Extract the (x, y) coordinate from the center of the cell holding the provided text.  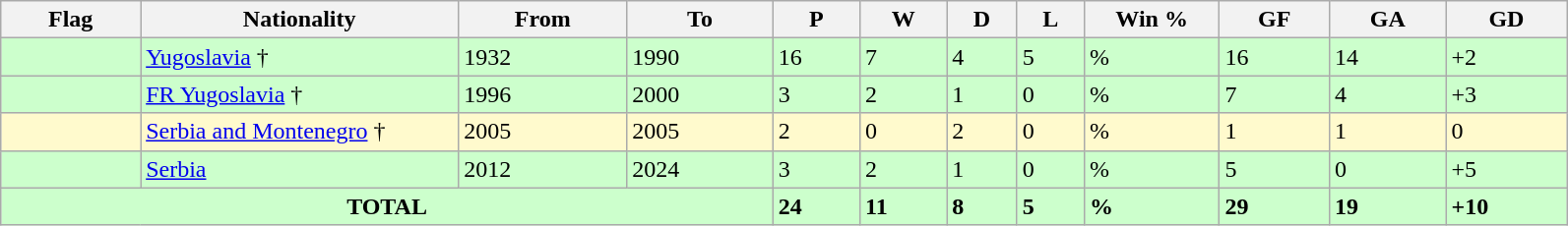
14 (1388, 57)
D (982, 20)
Yugoslavia † (299, 57)
2024 (701, 169)
2012 (543, 169)
To (701, 20)
GF (1275, 20)
+10 (1506, 206)
GA (1388, 20)
Serbia (299, 169)
24 (816, 206)
1996 (543, 94)
P (816, 20)
From (543, 20)
+2 (1506, 57)
11 (904, 206)
Nationality (299, 20)
2000 (701, 94)
1932 (543, 57)
+3 (1506, 94)
W (904, 20)
1990 (701, 57)
TOTAL (388, 206)
Serbia and Montenegro † (299, 132)
+5 (1506, 169)
29 (1275, 206)
Win % (1152, 20)
L (1050, 20)
19 (1388, 206)
GD (1506, 20)
Flag (71, 20)
FR Yugoslavia † (299, 94)
8 (982, 206)
